Scan for the cell matching the given text and deliver its (x, y) coordinate at center. 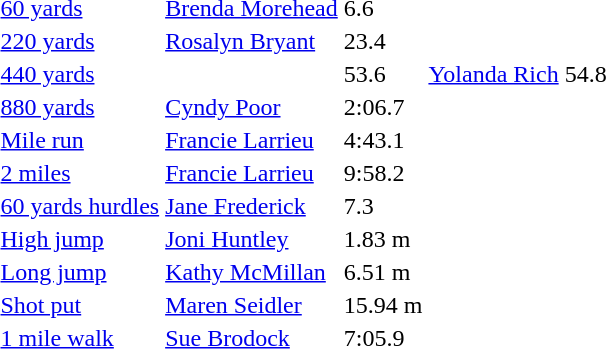
2:06.7 (383, 107)
Cyndy Poor (252, 107)
Jane Frederick (252, 206)
Joni Huntley (252, 239)
6.51 m (383, 272)
1.83 m (383, 239)
9:58.2 (383, 173)
Maren Seidler (252, 305)
15.94 m (383, 305)
23.4 (383, 41)
4:43.1 (383, 140)
53.6 (383, 74)
Kathy McMillan (252, 272)
7.3 (383, 206)
Yolanda Rich (494, 74)
Rosalyn Bryant (252, 41)
